Return (x, y) of the center of cell containing provided text 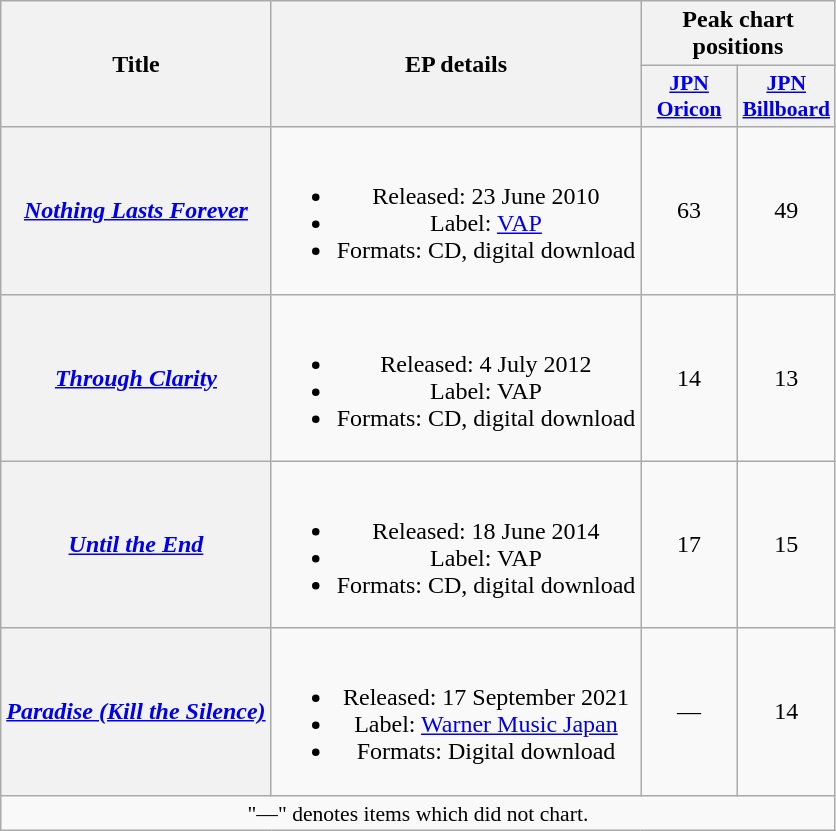
Released: 4 July 2012Label: VAPFormats: CD, digital download (456, 378)
13 (786, 378)
"—" denotes items which did not chart. (418, 813)
Through Clarity (136, 378)
17 (690, 544)
63 (690, 210)
Paradise (Kill the Silence) (136, 712)
JPNOricon (690, 96)
Peak chart positions (738, 34)
Until the End (136, 544)
Released: 23 June 2010Label: VAPFormats: CD, digital download (456, 210)
Nothing Lasts Forever (136, 210)
15 (786, 544)
49 (786, 210)
EP details (456, 64)
JPNBillboard (786, 96)
Title (136, 64)
Released: 18 June 2014Label: VAPFormats: CD, digital download (456, 544)
Released: 17 September 2021Label: Warner Music JapanFormats: Digital download (456, 712)
— (690, 712)
